Output the [x, y] coordinate of the center of the cell containing the given text.  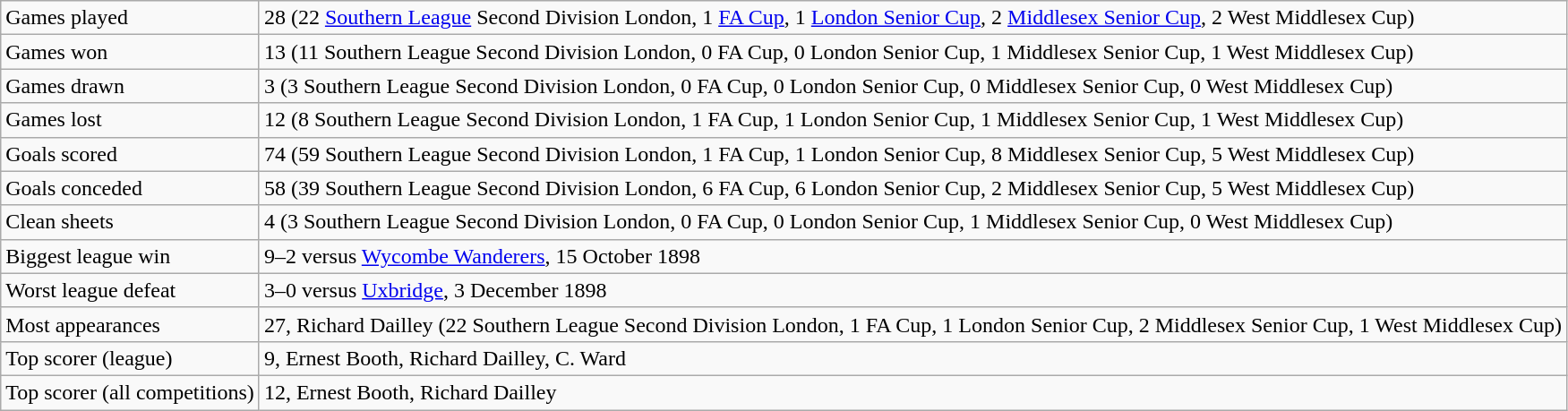
Games lost [131, 120]
Games drawn [131, 86]
3 (3 Southern League Second Division London, 0 FA Cup, 0 London Senior Cup, 0 Middlesex Senior Cup, 0 West Middlesex Cup) [913, 86]
28 (22 Southern League Second Division London, 1 FA Cup, 1 London Senior Cup, 2 Middlesex Senior Cup, 2 West Middlesex Cup) [913, 18]
3–0 versus Uxbridge, 3 December 1898 [913, 290]
58 (39 Southern League Second Division London, 6 FA Cup, 6 London Senior Cup, 2 Middlesex Senior Cup, 5 West Middlesex Cup) [913, 188]
Worst league defeat [131, 290]
12, Ernest Booth, Richard Dailley [913, 392]
Games won [131, 52]
9, Ernest Booth, Richard Dailley, C. Ward [913, 358]
Goals scored [131, 154]
74 (59 Southern League Second Division London, 1 FA Cup, 1 London Senior Cup, 8 Middlesex Senior Cup, 5 West Middlesex Cup) [913, 154]
Goals conceded [131, 188]
Top scorer (league) [131, 358]
27, Richard Dailley (22 Southern League Second Division London, 1 FA Cup, 1 London Senior Cup, 2 Middlesex Senior Cup, 1 West Middlesex Cup) [913, 324]
Top scorer (all competitions) [131, 392]
9–2 versus Wycombe Wanderers, 15 October 1898 [913, 256]
12 (8 Southern League Second Division London, 1 FA Cup, 1 London Senior Cup, 1 Middlesex Senior Cup, 1 West Middlesex Cup) [913, 120]
Biggest league win [131, 256]
4 (3 Southern League Second Division London, 0 FA Cup, 0 London Senior Cup, 1 Middlesex Senior Cup, 0 West Middlesex Cup) [913, 222]
Games played [131, 18]
Most appearances [131, 324]
13 (11 Southern League Second Division London, 0 FA Cup, 0 London Senior Cup, 1 Middlesex Senior Cup, 1 West Middlesex Cup) [913, 52]
Clean sheets [131, 222]
